Return [x, y] of the center of cell containing provided text 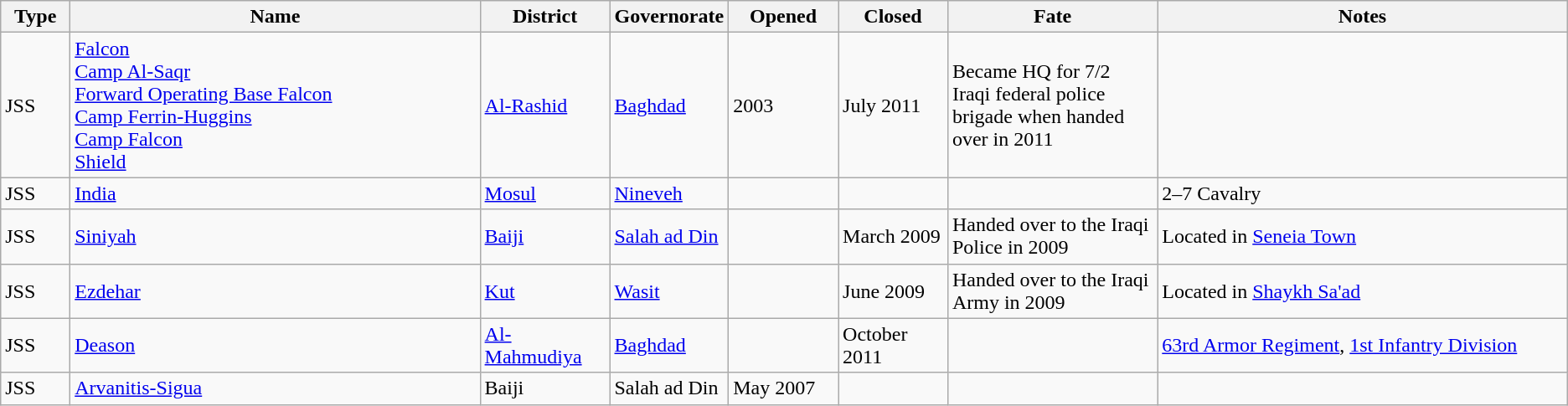
July 2011 [893, 105]
Al-Rashid [544, 105]
District [544, 17]
Mosul [544, 193]
2003 [784, 105]
Notes [1362, 17]
Located in Seneia Town [1362, 236]
Became HQ for 7/2 Iraqi federal police brigade when handed over in 2011 [1052, 105]
2–7 Cavalry [1362, 193]
Ezdehar [275, 291]
June 2009 [893, 291]
Handed over to the Iraqi Police in 2009 [1052, 236]
Siniyah [275, 236]
Located in Shaykh Sa'ad [1362, 291]
India [275, 193]
Fate [1052, 17]
March 2009 [893, 236]
Arvanitis-Sigua [275, 388]
Deason [275, 345]
May 2007 [784, 388]
Closed [893, 17]
63rd Armor Regiment, 1st Infantry Division [1362, 345]
Handed over to the Iraqi Army in 2009 [1052, 291]
Name [275, 17]
Governorate [669, 17]
FalconCamp Al-SaqrForward Operating Base FalconCamp Ferrin-HugginsCamp Falcon Shield [275, 105]
Opened [784, 17]
Nineveh [669, 193]
Al-Mahmudiya [544, 345]
Wasit [669, 291]
Type [35, 17]
Kut [544, 291]
October 2011 [893, 345]
